From the cell containing the given text, extract its center point as [x, y] coordinate. 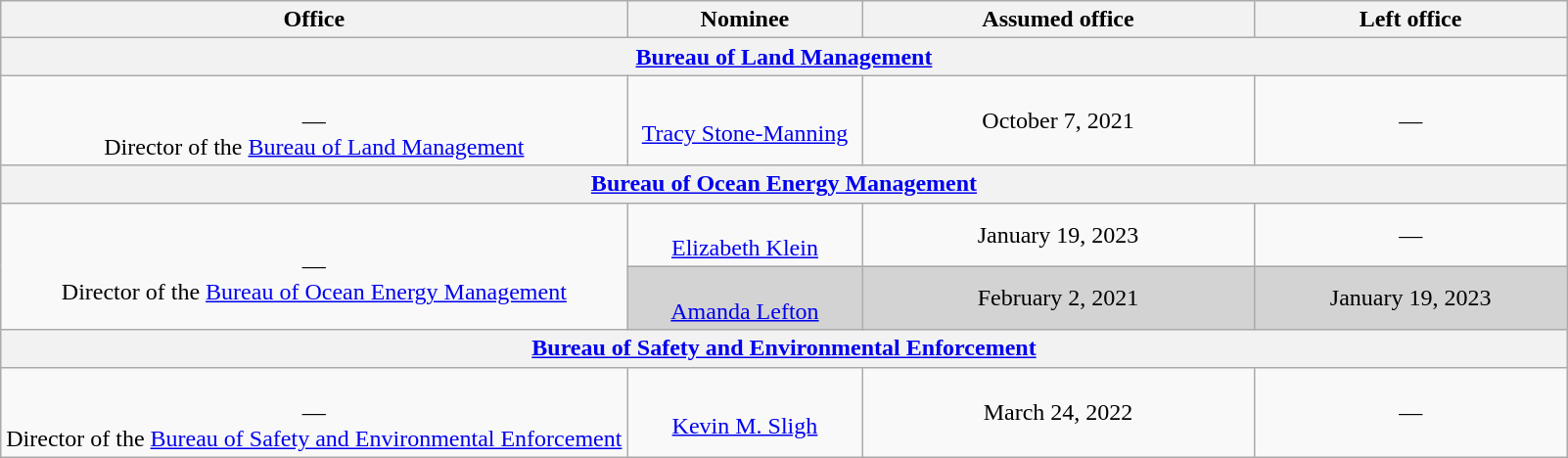
Elizabeth Klein [745, 235]
Assumed office [1058, 20]
Kevin M. Sligh [745, 412]
Bureau of Land Management [784, 57]
—Director of the Bureau of Land Management [314, 120]
Amanda Lefton [745, 298]
Nominee [745, 20]
Bureau of Safety and Environmental Enforcement [784, 348]
—Director of the Bureau of Ocean Energy Management [314, 266]
Office [314, 20]
February 2, 2021 [1058, 298]
October 7, 2021 [1058, 120]
Bureau of Ocean Energy Management [784, 184]
—Director of the Bureau of Safety and Environmental Enforcement [314, 412]
Tracy Stone-Manning [745, 120]
March 24, 2022 [1058, 412]
Left office [1410, 20]
